Detect which cell encompasses the target text, then output its (x, y) center coordinate. 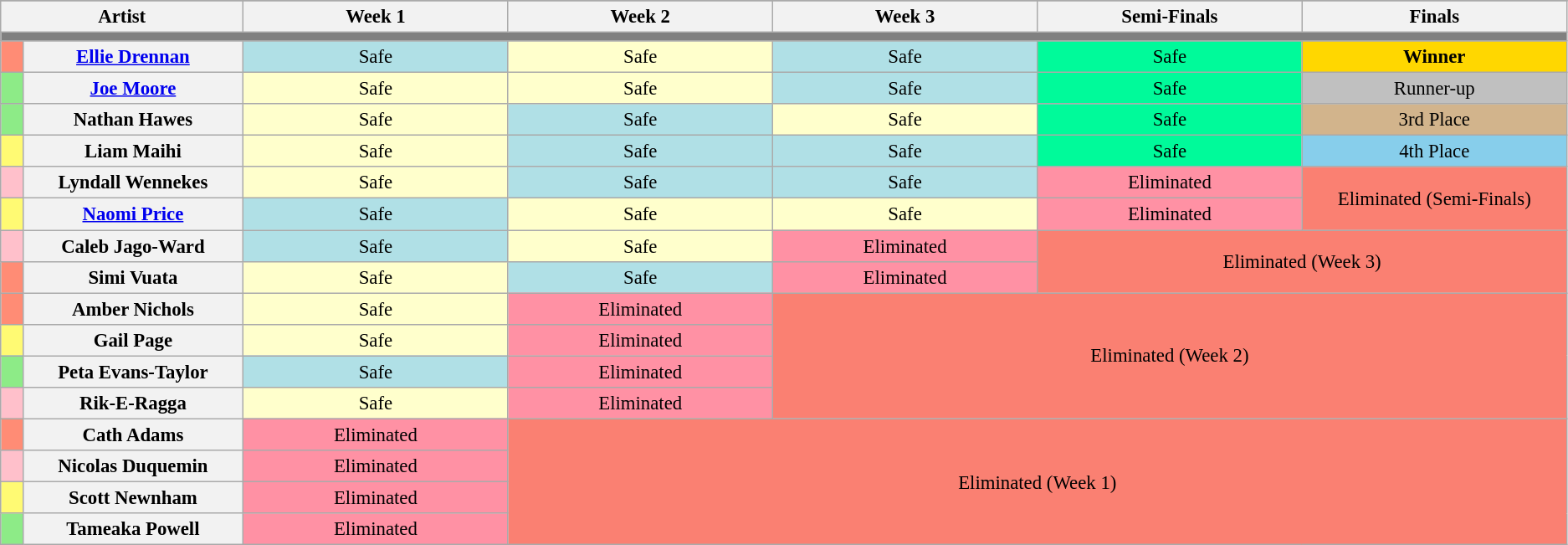
Caleb Jago-Ward (133, 246)
Artist (122, 17)
Eliminated (Week 2) (1170, 356)
Eliminated (Semi-Finals) (1434, 199)
Eliminated (Week 1) (1038, 481)
Week 2 (640, 17)
Liam Maihi (133, 152)
Tameaka Powell (133, 529)
Peta Evans-Taylor (133, 372)
Lyndall Wennekes (133, 183)
Naomi Price (133, 214)
Cath Adams (133, 434)
Week 1 (376, 17)
Nathan Hawes (133, 120)
Nicolas Duquemin (133, 466)
Amber Nichols (133, 309)
Scott Newnham (133, 497)
Finals (1434, 17)
Joe Moore (133, 89)
Ellie Drennan (133, 57)
Simi Vuata (133, 277)
Week 3 (904, 17)
Rik-E-Ragga (133, 404)
3rd Place (1434, 120)
Eliminated (Week 3) (1302, 261)
Winner (1434, 57)
4th Place (1434, 152)
Semi-Finals (1170, 17)
Runner-up (1434, 89)
Gail Page (133, 340)
